Find where the given text appears and provide that cell's center as [X, Y] coordinate. 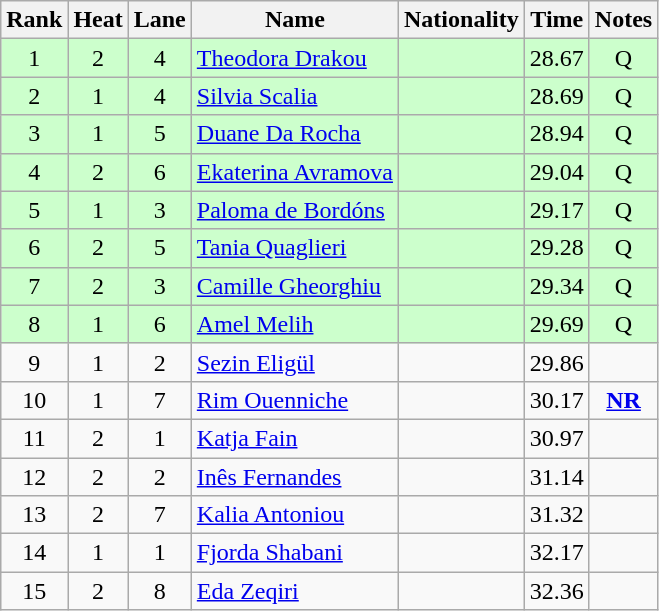
15 [34, 591]
Amel Melih [294, 324]
Katja Fain [294, 438]
Time [556, 20]
Nationality [462, 20]
NR [623, 400]
28.94 [556, 134]
Inês Fernandes [294, 477]
Theodora Drakou [294, 58]
11 [34, 438]
Sezin Eligül [294, 362]
Heat [98, 20]
Eda Zeqiri [294, 591]
28.67 [556, 58]
29.17 [556, 210]
29.69 [556, 324]
29.86 [556, 362]
30.17 [556, 400]
Rim Ouenniche [294, 400]
29.04 [556, 172]
Name [294, 20]
13 [34, 515]
32.17 [556, 553]
30.97 [556, 438]
Camille Gheorghiu [294, 286]
Lane [160, 20]
Kalia Antoniou [294, 515]
Rank [34, 20]
31.32 [556, 515]
29.34 [556, 286]
Tania Quaglieri [294, 248]
Notes [623, 20]
32.36 [556, 591]
Duane Da Rocha [294, 134]
Ekaterina Avramova [294, 172]
29.28 [556, 248]
28.69 [556, 96]
Fjorda Shabani [294, 553]
14 [34, 553]
12 [34, 477]
31.14 [556, 477]
Paloma de Bordóns [294, 210]
10 [34, 400]
Silvia Scalia [294, 96]
9 [34, 362]
